Return (x, y) of the center of cell containing provided text 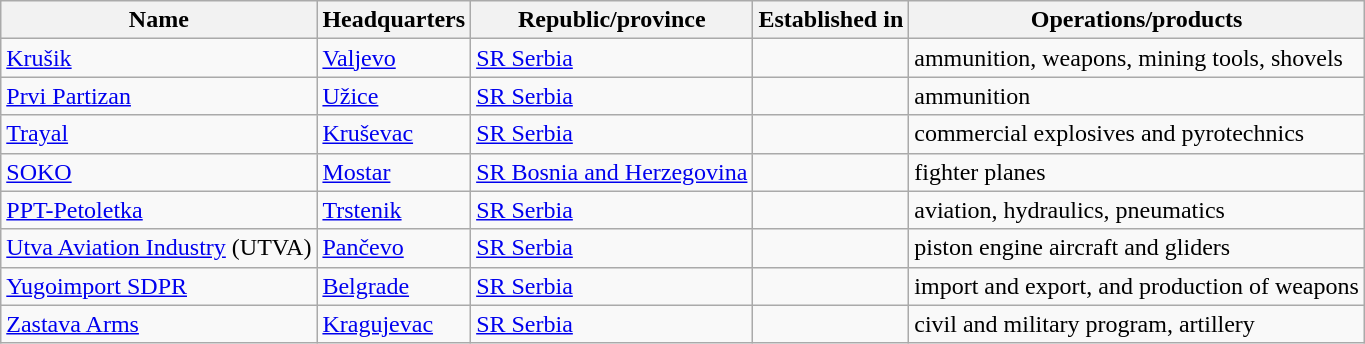
Republic/province (612, 20)
Operations/products (1137, 20)
Prvi Partizan (159, 96)
Zastava Arms (159, 324)
SOKO (159, 172)
Užice (394, 96)
Kragujevac (394, 324)
Krušik (159, 58)
Utva Aviation Industry (UTVA) (159, 248)
import and export, and production of weapons (1137, 286)
civil and military program, artillery (1137, 324)
Trstenik (394, 210)
Mostar (394, 172)
Headquarters (394, 20)
Yugoimport SDPR (159, 286)
fighter planes (1137, 172)
Pančevo (394, 248)
Valjevo (394, 58)
SR Bosnia and Herzegovina (612, 172)
PPT-Petoletka (159, 210)
Name (159, 20)
Belgrade (394, 286)
aviation, hydraulics, pneumatics (1137, 210)
ammunition, weapons, mining tools, shovels (1137, 58)
Established in (831, 20)
piston engine aircraft and gliders (1137, 248)
ammunition (1137, 96)
Kruševac (394, 134)
Trayal (159, 134)
commercial explosives and pyrotechnics (1137, 134)
